Output the (X, Y) coordinate of the center of the cell containing the given text.  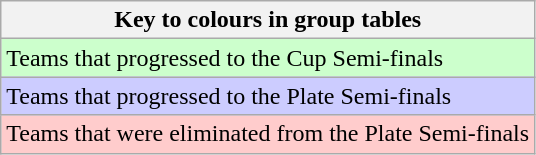
Teams that progressed to the Cup Semi-finals (268, 58)
Teams that were eliminated from the Plate Semi-finals (268, 134)
Key to colours in group tables (268, 20)
Teams that progressed to the Plate Semi-finals (268, 96)
